Output the (x, y) coordinate of the center of the cell containing the given text.  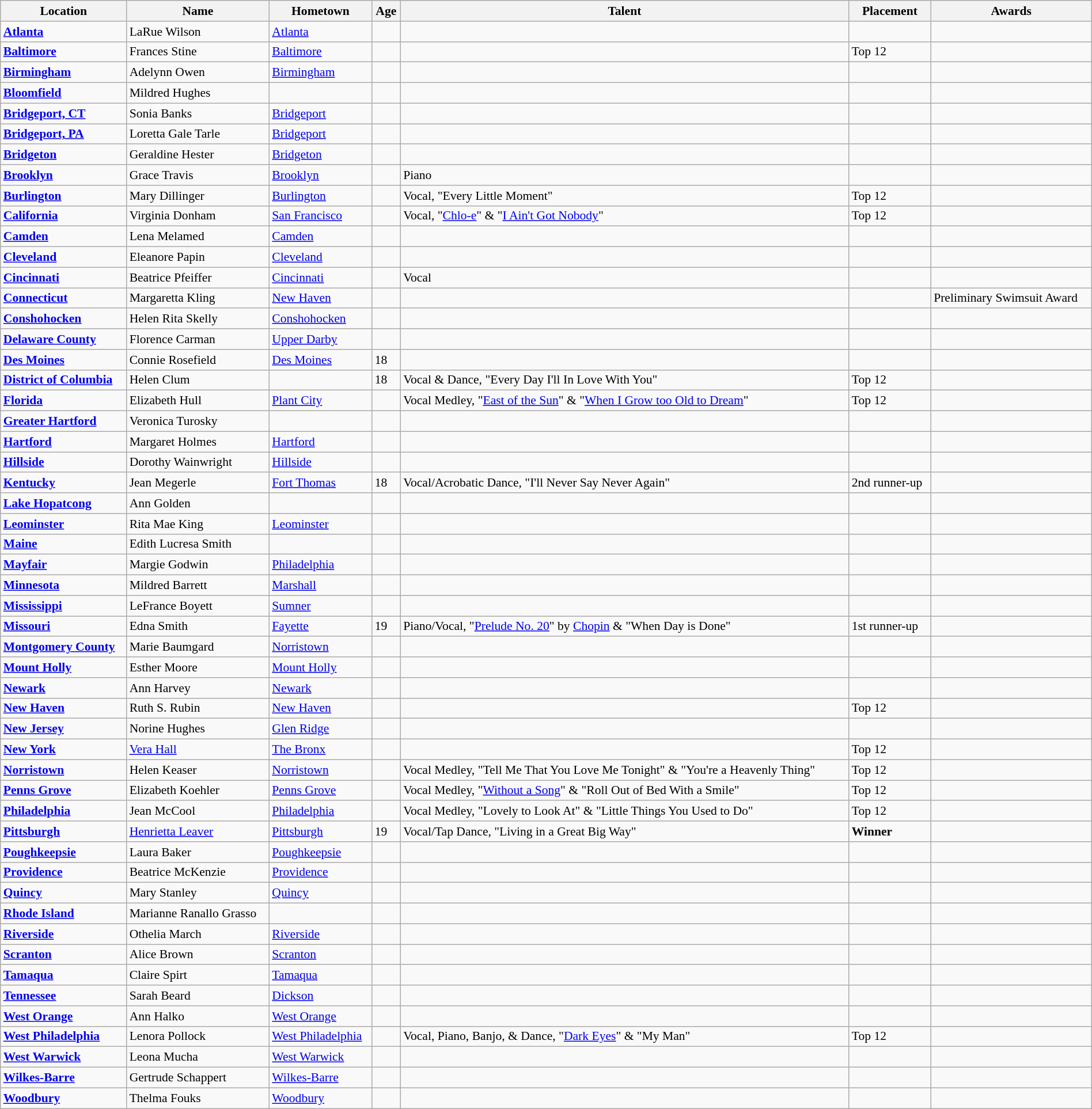
Rhode Island (63, 914)
The Bronx (320, 750)
New York (63, 750)
Henrietta Leaver (198, 831)
Eleanore Papin (198, 257)
Vocal & Dance, "Every Day I'll In Love With You" (624, 380)
Jean McCool (198, 811)
Helen Rita Skelly (198, 319)
Adelynn Owen (198, 73)
Norine Hughes (198, 729)
Marshall (320, 586)
Margie Godwin (198, 565)
Mary Dillinger (198, 196)
California (63, 216)
Hometown (320, 11)
Esther Moore (198, 667)
Claire Spirt (198, 975)
1st runner-up (890, 626)
Marianne Ranallo Grasso (198, 914)
Ann Halko (198, 1016)
Glen Ridge (320, 729)
Connecticut (63, 298)
Elizabeth Hull (198, 401)
Laura Baker (198, 852)
Lake Hopatcong (63, 503)
Dickson (320, 996)
Gertrude Schappert (198, 1078)
Mayfair (63, 565)
Ruth S. Rubin (198, 708)
Lena Melamed (198, 237)
Upper Darby (320, 339)
Kentucky (63, 483)
Name (198, 11)
Mildred Barrett (198, 586)
Vocal Medley, "Lovely to Look At" & "Little Things You Used to Do" (624, 811)
Alice Brown (198, 955)
District of Columbia (63, 380)
Geraldine Hester (198, 155)
Vocal, "Every Little Moment" (624, 196)
Age (386, 11)
Winner (890, 831)
Vocal Medley, "Tell Me That You Love Me Tonight" & "You're a Heavenly Thing" (624, 770)
Loretta Gale Tarle (198, 134)
Sarah Beard (198, 996)
Sumner (320, 606)
LeFrance Boyett (198, 606)
Plant City (320, 401)
Veronica Turosky (198, 421)
Mississippi (63, 606)
Beatrice McKenzie (198, 872)
Vocal (624, 278)
Grace Travis (198, 175)
Maine (63, 544)
Thelma Fouks (198, 1098)
Preliminary Swimsuit Award (1011, 298)
Vocal Medley, "Without a Song" & "Roll Out of Bed With a Smile" (624, 791)
Fort Thomas (320, 483)
Rita Mae King (198, 524)
LaRue Wilson (198, 32)
Sonia Banks (198, 113)
Edna Smith (198, 626)
Frances Stine (198, 52)
Bridgeport, CT (63, 113)
San Francisco (320, 216)
Othelia March (198, 934)
Mary Stanley (198, 893)
New Jersey (63, 729)
Vera Hall (198, 750)
Vocal/Acrobatic Dance, "I'll Never Say Never Again" (624, 483)
Piano (624, 175)
Minnesota (63, 586)
Jean Megerle (198, 483)
Vocal Medley, "East of the Sun" & "When I Grow too Old to Dream" (624, 401)
Vocal/Tap Dance, "Living in a Great Big Way" (624, 831)
Connie Rosefield (198, 360)
Fayette (320, 626)
Lenora Pollock (198, 1036)
Elizabeth Koehler (198, 791)
Margaretta Kling (198, 298)
Leona Mucha (198, 1057)
Montgomery County (63, 647)
Florence Carman (198, 339)
2nd runner-up (890, 483)
Piano/Vocal, "Prelude No. 20" by Chopin & "When Day is Done" (624, 626)
Helen Clum (198, 380)
Marie Baumgard (198, 647)
Location (63, 11)
Delaware County (63, 339)
Dorothy Wainwright (198, 462)
Ann Harvey (198, 688)
Florida (63, 401)
Placement (890, 11)
Virginia Donham (198, 216)
Bloomfield (63, 93)
Beatrice Pfeiffer (198, 278)
Vocal, "Chlo-e" & "I Ain't Got Nobody" (624, 216)
Mildred Hughes (198, 93)
Helen Keaser (198, 770)
Awards (1011, 11)
Bridgeport, PA (63, 134)
Vocal, Piano, Banjo, & Dance, "Dark Eyes" & "My Man" (624, 1036)
Talent (624, 11)
Edith Lucresa Smith (198, 544)
Missouri (63, 626)
Tennessee (63, 996)
Margaret Holmes (198, 442)
Ann Golden (198, 503)
Greater Hartford (63, 421)
